Provide the (x, y) coordinate of the cell's center where the given text is located.  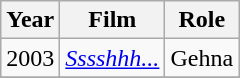
Role (202, 20)
Film (112, 20)
2003 (30, 58)
Sssshhh... (112, 58)
Year (30, 20)
Gehna (202, 58)
